Locate the cell with the specified text and output its (X, Y) center coordinate. 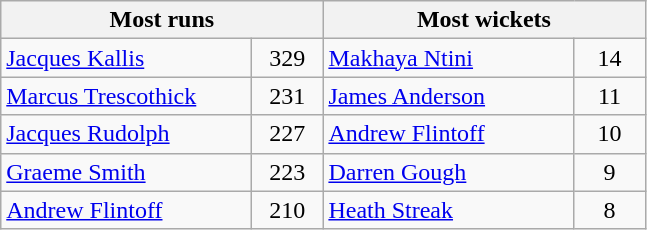
223 (288, 172)
210 (288, 210)
Heath Streak (448, 210)
Jacques Rudolph (126, 134)
231 (288, 96)
14 (610, 58)
Makhaya Ntini (448, 58)
11 (610, 96)
Most runs (162, 20)
227 (288, 134)
10 (610, 134)
Most wickets (484, 20)
Darren Gough (448, 172)
Jacques Kallis (126, 58)
Graeme Smith (126, 172)
329 (288, 58)
8 (610, 210)
9 (610, 172)
James Anderson (448, 96)
Marcus Trescothick (126, 96)
